Locate the cell with the specified text and output its (x, y) center coordinate. 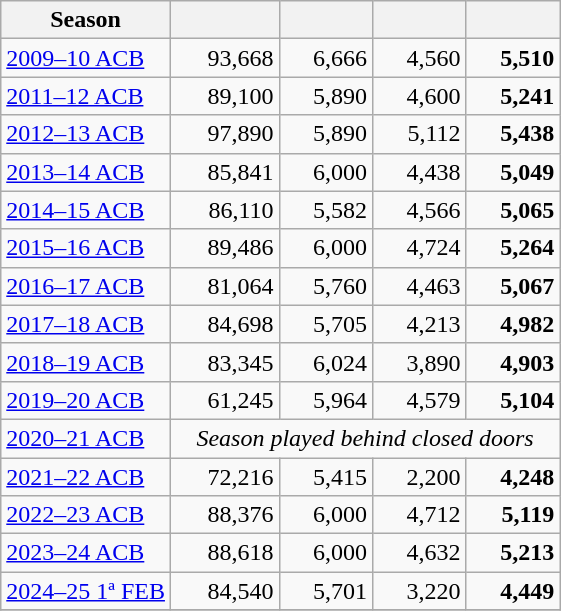
2022–23 ACB (86, 515)
5,964 (326, 400)
4,463 (420, 286)
5,760 (326, 286)
5,049 (513, 172)
2014–15 ACB (86, 210)
5,104 (513, 400)
2013–14 ACB (86, 172)
4,248 (513, 477)
2017–18 ACB (86, 324)
88,618 (224, 553)
4,566 (420, 210)
2015–16 ACB (86, 248)
5,241 (513, 96)
2011–12 ACB (86, 96)
72,216 (224, 477)
88,376 (224, 515)
4,213 (420, 324)
4,903 (513, 362)
3,890 (420, 362)
89,486 (224, 248)
5,510 (513, 58)
2024–25 1ª FEB (86, 591)
97,890 (224, 134)
93,668 (224, 58)
Season played behind closed doors (364, 438)
5,264 (513, 248)
5,067 (513, 286)
84,698 (224, 324)
2021–22 ACB (86, 477)
83,345 (224, 362)
2020–21 ACB (86, 438)
5,705 (326, 324)
5,213 (513, 553)
Season (86, 20)
85,841 (224, 172)
6,024 (326, 362)
5,582 (326, 210)
4,560 (420, 58)
4,724 (420, 248)
61,245 (224, 400)
2018–19 ACB (86, 362)
2012–13 ACB (86, 134)
2,200 (420, 477)
6,666 (326, 58)
86,110 (224, 210)
84,540 (224, 591)
2023–24 ACB (86, 553)
4,712 (420, 515)
3,220 (420, 591)
2019–20 ACB (86, 400)
5,701 (326, 591)
5,112 (420, 134)
4,449 (513, 591)
5,438 (513, 134)
89,100 (224, 96)
4,600 (420, 96)
5,119 (513, 515)
5,415 (326, 477)
81,064 (224, 286)
4,982 (513, 324)
4,632 (420, 553)
2016–17 ACB (86, 286)
4,579 (420, 400)
4,438 (420, 172)
2009–10 ACB (86, 58)
5,065 (513, 210)
